Detect which cell encompasses the target text, then output its [x, y] center coordinate. 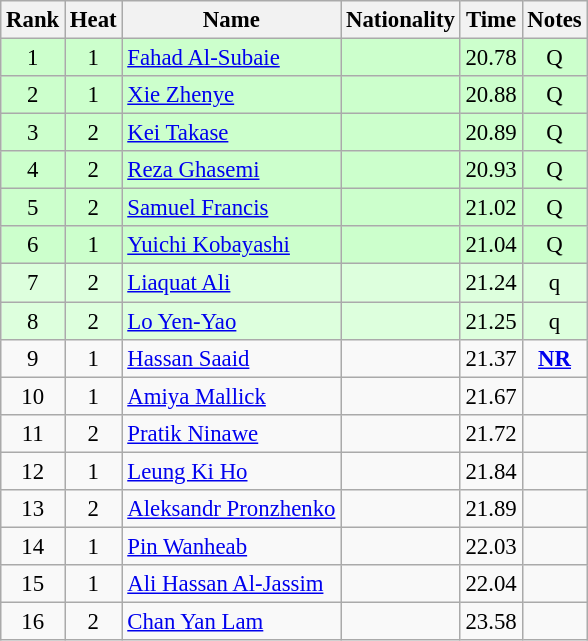
20.93 [491, 170]
21.25 [491, 321]
Fahad Al-Subaie [232, 58]
Notes [554, 20]
16 [33, 621]
21.84 [491, 471]
Chan Yan Lam [232, 621]
10 [33, 396]
7 [33, 283]
Reza Ghasemi [232, 170]
Amiya Mallick [232, 396]
Heat [94, 20]
Liaquat Ali [232, 283]
3 [33, 133]
Aleksandr Pronzhenko [232, 509]
Ali Hassan Al-Jassim [232, 584]
Rank [33, 20]
23.58 [491, 621]
22.04 [491, 584]
Nationality [400, 20]
9 [33, 358]
Pin Wanheab [232, 546]
Name [232, 20]
13 [33, 509]
Hassan Saaid [232, 358]
14 [33, 546]
11 [33, 433]
Lo Yen-Yao [232, 321]
20.89 [491, 133]
20.78 [491, 58]
21.37 [491, 358]
Kei Takase [232, 133]
4 [33, 170]
8 [33, 321]
21.04 [491, 245]
21.72 [491, 433]
21.67 [491, 396]
20.88 [491, 95]
Time [491, 20]
Xie Zhenye [232, 95]
21.24 [491, 283]
21.89 [491, 509]
12 [33, 471]
6 [33, 245]
Pratik Ninawe [232, 433]
22.03 [491, 546]
15 [33, 584]
Leung Ki Ho [232, 471]
21.02 [491, 208]
Samuel Francis [232, 208]
NR [554, 358]
Yuichi Kobayashi [232, 245]
5 [33, 208]
